Return (X, Y) of the center of cell containing provided text 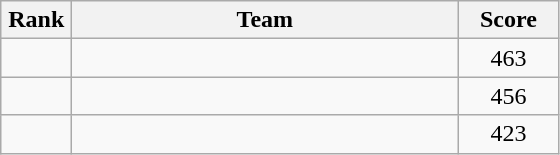
456 (508, 96)
Team (265, 20)
463 (508, 58)
423 (508, 134)
Score (508, 20)
Rank (36, 20)
